Scan for the cell matching the given text and deliver its (x, y) coordinate at center. 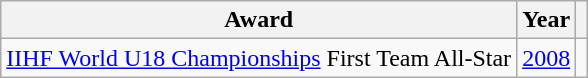
Award (259, 20)
IIHF World U18 Championships First Team All-Star (259, 58)
Year (546, 20)
2008 (546, 58)
